Determine the [x, y] coordinate at the center of the cell enclosing the given text.  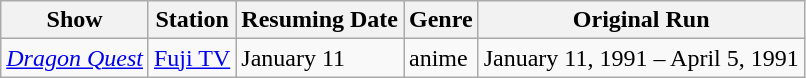
Genre [442, 20]
Station [192, 20]
Fuji TV [192, 58]
January 11 [320, 58]
Dragon Quest [75, 58]
Resuming Date [320, 20]
Show [75, 20]
January 11, 1991 – April 5, 1991 [641, 58]
anime [442, 58]
Original Run [641, 20]
